Search for the cell housing the specified text and yield its (x, y) center coordinate. 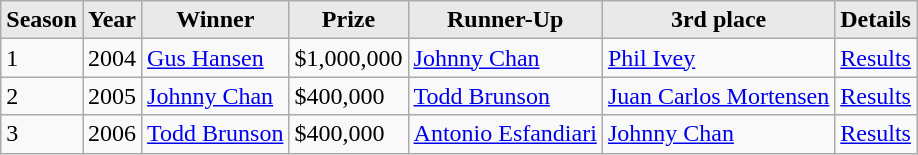
3 (42, 134)
2005 (112, 96)
Season (42, 20)
Year (112, 20)
2004 (112, 58)
Prize (348, 20)
Juan Carlos Mortensen (718, 96)
1 (42, 58)
2006 (112, 134)
Phil Ivey (718, 58)
Details (876, 20)
2 (42, 96)
Winner (216, 20)
Runner-Up (505, 20)
Antonio Esfandiari (505, 134)
$1,000,000 (348, 58)
3rd place (718, 20)
Gus Hansen (216, 58)
